Identify which cell holds the provided text, then report its [X, Y] central coordinate. 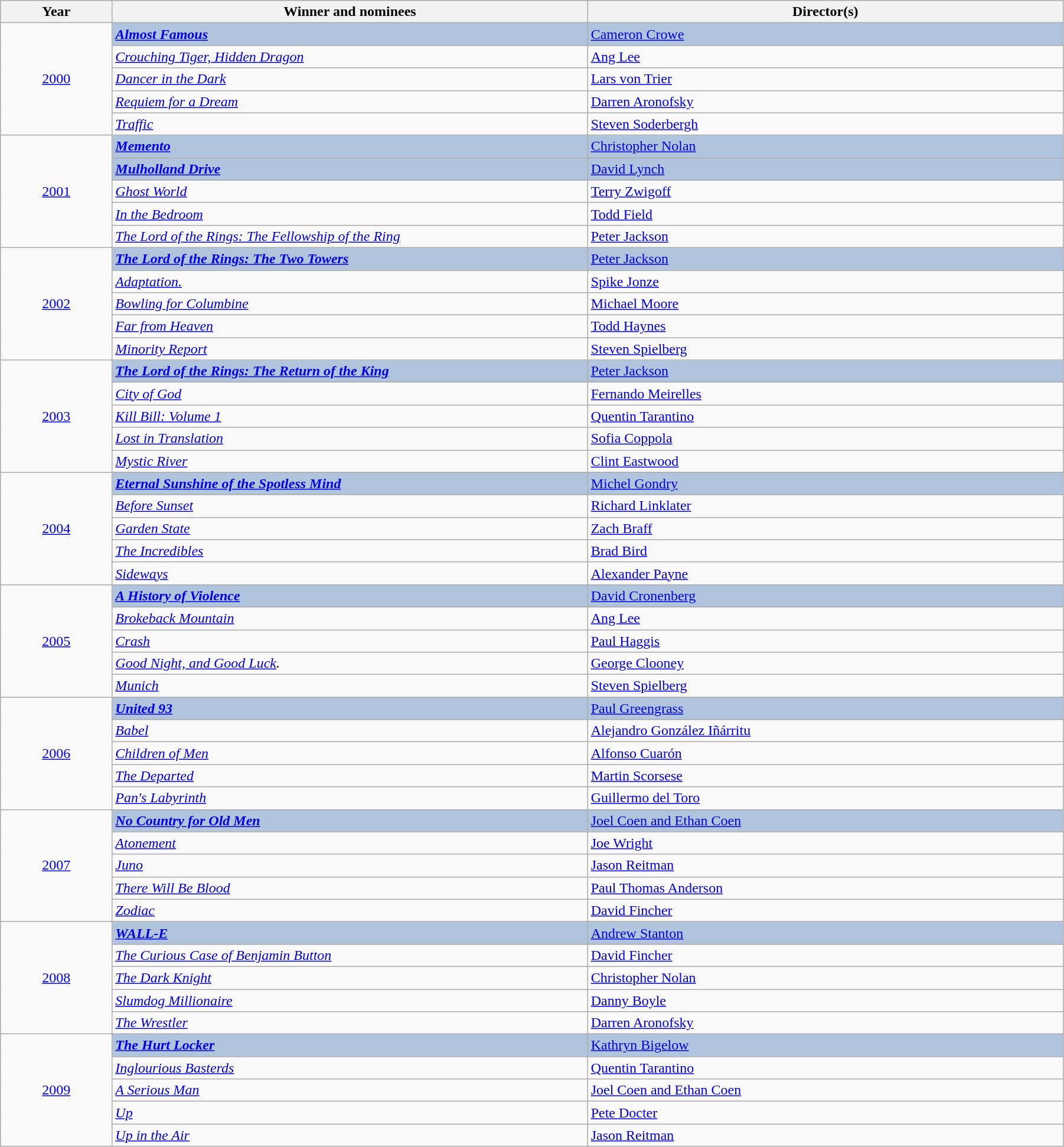
The Hurt Locker [350, 1045]
Fernando Meirelles [825, 394]
2008 [57, 978]
Sofia Coppola [825, 439]
Winner and nominees [350, 12]
Todd Field [825, 214]
Paul Greengrass [825, 708]
Mystic River [350, 461]
Alexander Payne [825, 573]
The Lord of the Rings: The Fellowship of the Ring [350, 236]
WALL-E [350, 933]
The Incredibles [350, 551]
Requiem for a Dream [350, 102]
Director(s) [825, 12]
Atonement [350, 843]
Kathryn Bigelow [825, 1045]
Dancer in the Dark [350, 79]
2002 [57, 303]
2005 [57, 641]
2007 [57, 865]
2000 [57, 79]
Before Sunset [350, 506]
Good Night, and Good Luck. [350, 664]
Slumdog Millionaire [350, 1001]
Inglourious Basterds [350, 1068]
George Clooney [825, 664]
Juno [350, 865]
Brad Bird [825, 551]
The Departed [350, 776]
Alejandro González Iñárritu [825, 731]
Bowling for Columbine [350, 304]
Ghost World [350, 191]
Lost in Translation [350, 439]
Pete Docter [825, 1113]
No Country for Old Men [350, 821]
Garden State [350, 528]
Alfonso Cuarón [825, 753]
Children of Men [350, 753]
Up [350, 1113]
Minority Report [350, 349]
United 93 [350, 708]
Cameron Crowe [825, 34]
The Dark Knight [350, 978]
Todd Haynes [825, 326]
Spike Jonze [825, 282]
2006 [57, 753]
2001 [57, 191]
In the Bedroom [350, 214]
Eternal Sunshine of the Spotless Mind [350, 483]
Steven Soderbergh [825, 124]
2004 [57, 528]
Andrew Stanton [825, 933]
Sideways [350, 573]
Traffic [350, 124]
Kill Bill: Volume 1 [350, 416]
There Will Be Blood [350, 888]
Pan's Labyrinth [350, 798]
Babel [350, 731]
Year [57, 12]
Michael Moore [825, 304]
The Lord of the Rings: The Return of the King [350, 371]
The Lord of the Rings: The Two Towers [350, 259]
Zodiac [350, 910]
Brokeback Mountain [350, 618]
Terry Zwigoff [825, 191]
The Wrestler [350, 1023]
Munich [350, 686]
Michel Gondry [825, 483]
Paul Thomas Anderson [825, 888]
Clint Eastwood [825, 461]
Zach Braff [825, 528]
Up in the Air [350, 1135]
Guillermo del Toro [825, 798]
A Serious Man [350, 1090]
Martin Scorsese [825, 776]
Far from Heaven [350, 326]
Richard Linklater [825, 506]
Lars von Trier [825, 79]
2003 [57, 416]
Crash [350, 641]
Mulholland Drive [350, 169]
Danny Boyle [825, 1001]
2009 [57, 1090]
A History of Violence [350, 596]
David Lynch [825, 169]
Almost Famous [350, 34]
City of God [350, 394]
The Curious Case of Benjamin Button [350, 955]
Memento [350, 146]
Crouching Tiger, Hidden Dragon [350, 57]
Joe Wright [825, 843]
David Cronenberg [825, 596]
Adaptation. [350, 282]
Paul Haggis [825, 641]
